For the text-containing cell, return its midpoint in [X, Y] coordinate format. 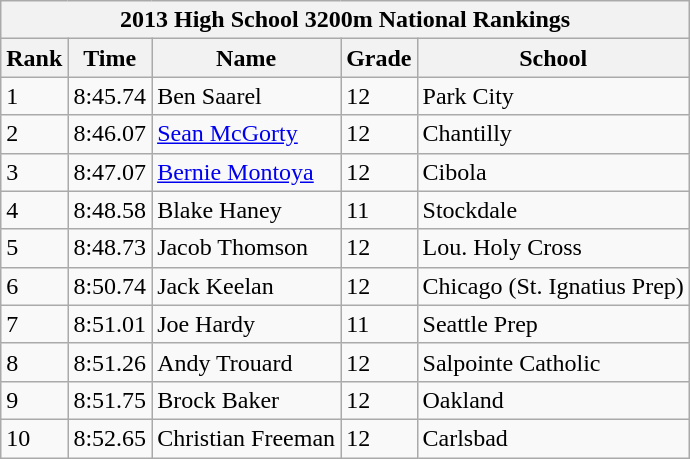
2013 High School 3200m National Rankings [346, 20]
8:50.74 [110, 286]
8:51.01 [110, 324]
Seattle Prep [553, 324]
Chicago (St. Ignatius Prep) [553, 286]
2 [34, 134]
8 [34, 362]
Brock Baker [246, 400]
School [553, 58]
Jacob Thomson [246, 248]
Cibola [553, 172]
Christian Freeman [246, 438]
Chantilly [553, 134]
Ben Saarel [246, 96]
7 [34, 324]
Time [110, 58]
Name [246, 58]
1 [34, 96]
8:52.65 [110, 438]
Grade [379, 58]
8:51.26 [110, 362]
3 [34, 172]
8:45.74 [110, 96]
8:46.07 [110, 134]
Joe Hardy [246, 324]
8:51.75 [110, 400]
10 [34, 438]
Andy Trouard [246, 362]
Jack Keelan [246, 286]
Rank [34, 58]
6 [34, 286]
Park City [553, 96]
8:47.07 [110, 172]
Sean McGorty [246, 134]
8:48.73 [110, 248]
Salpointe Catholic [553, 362]
Bernie Montoya [246, 172]
8:48.58 [110, 210]
Blake Haney [246, 210]
Carlsbad [553, 438]
Stockdale [553, 210]
Oakland [553, 400]
9 [34, 400]
Lou. Holy Cross [553, 248]
5 [34, 248]
4 [34, 210]
